For the text-containing cell, return its midpoint in (x, y) coordinate format. 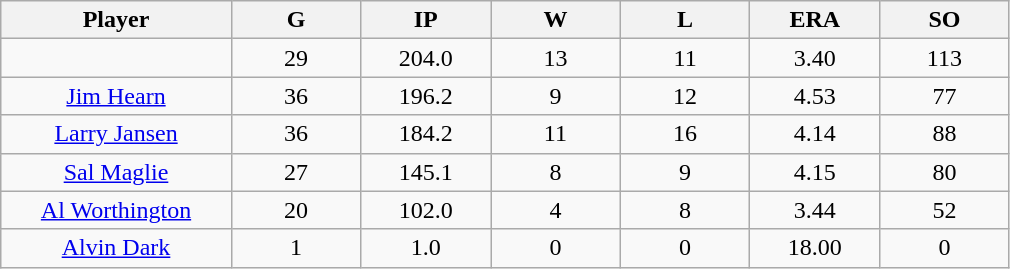
196.2 (426, 96)
88 (945, 134)
L (685, 20)
ERA (815, 20)
184.2 (426, 134)
4 (556, 210)
G (296, 20)
SO (945, 20)
18.00 (815, 248)
80 (945, 172)
IP (426, 20)
27 (296, 172)
102.0 (426, 210)
3.44 (815, 210)
Larry Jansen (116, 134)
52 (945, 210)
3.40 (815, 58)
29 (296, 58)
145.1 (426, 172)
W (556, 20)
Player (116, 20)
1.0 (426, 248)
204.0 (426, 58)
4.53 (815, 96)
12 (685, 96)
113 (945, 58)
4.14 (815, 134)
16 (685, 134)
1 (296, 248)
20 (296, 210)
Jim Hearn (116, 96)
Sal Maglie (116, 172)
77 (945, 96)
4.15 (815, 172)
Alvin Dark (116, 248)
Al Worthington (116, 210)
13 (556, 58)
